For the text-containing cell, return its midpoint in [x, y] coordinate format. 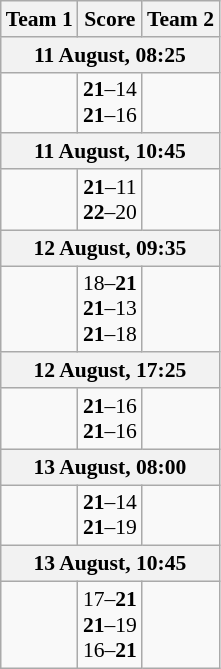
12 August, 17:25 [110, 371]
11 August, 08:25 [110, 55]
21–1122–20 [110, 200]
21–1421–16 [110, 102]
21–1421–19 [110, 516]
13 August, 10:45 [110, 564]
Team 2 [180, 19]
21–1621–16 [110, 418]
17–2121–1916–21 [110, 626]
18–2121–1321–18 [110, 310]
Score [110, 19]
11 August, 10:45 [110, 152]
12 August, 09:35 [110, 248]
Team 1 [40, 19]
13 August, 08:00 [110, 467]
